Capture the cell that displays the provided text and extract its (X, Y) central coordinate. 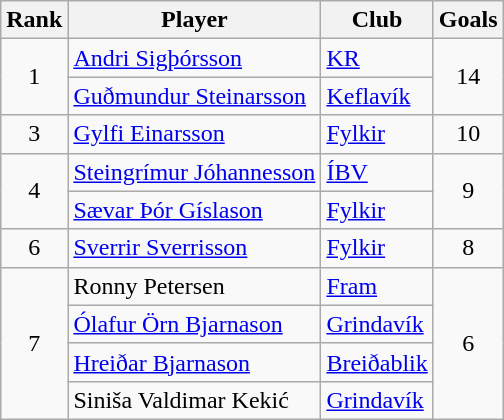
14 (468, 77)
Ólafur Örn Bjarnason (194, 324)
Guðmundur Steinarsson (194, 96)
Ronny Petersen (194, 286)
Sverrir Sverrisson (194, 248)
10 (468, 134)
Siniša Valdimar Kekić (194, 400)
3 (34, 134)
Hreiðar Bjarnason (194, 362)
Andri Sigþórsson (194, 58)
7 (34, 343)
Rank (34, 20)
ÍBV (377, 172)
Club (377, 20)
Breiðablik (377, 362)
Goals (468, 20)
KR (377, 58)
4 (34, 191)
Sævar Þór Gíslason (194, 210)
1 (34, 77)
Gylfi Einarsson (194, 134)
Fram (377, 286)
Player (194, 20)
8 (468, 248)
Steingrímur Jóhannesson (194, 172)
9 (468, 191)
Keflavík (377, 96)
